From the cell containing the given text, extract its center point as (X, Y) coordinate. 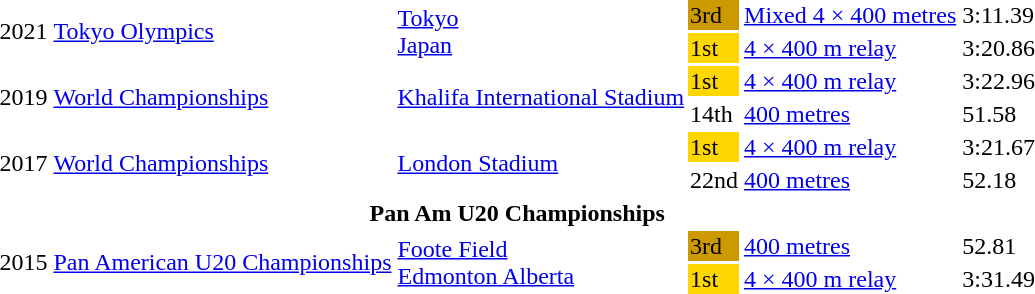
Pan American U20 Championships (222, 262)
Mixed 4 × 400 metres (850, 15)
TokyoJapan (541, 32)
London Stadium (541, 164)
Khalifa International Stadium (541, 98)
Foote FieldEdmonton Alberta (541, 262)
14th (714, 114)
Tokyo Olympics (222, 32)
22nd (714, 180)
